From the cell containing the given text, extract its center point as (x, y) coordinate. 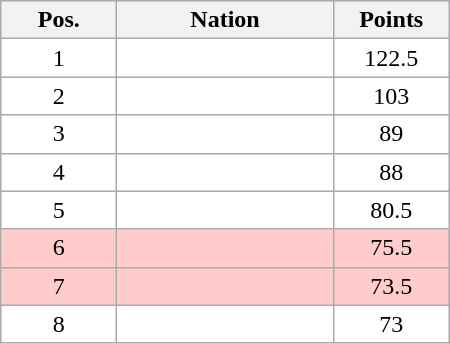
Pos. (59, 20)
73.5 (391, 286)
6 (59, 248)
1 (59, 58)
Nation (225, 20)
80.5 (391, 210)
5 (59, 210)
89 (391, 134)
73 (391, 324)
2 (59, 96)
Points (391, 20)
7 (59, 286)
4 (59, 172)
3 (59, 134)
122.5 (391, 58)
88 (391, 172)
8 (59, 324)
103 (391, 96)
75.5 (391, 248)
